Pinpoint the cell where the given text exists, returning its (X, Y) midpoint coordinate. 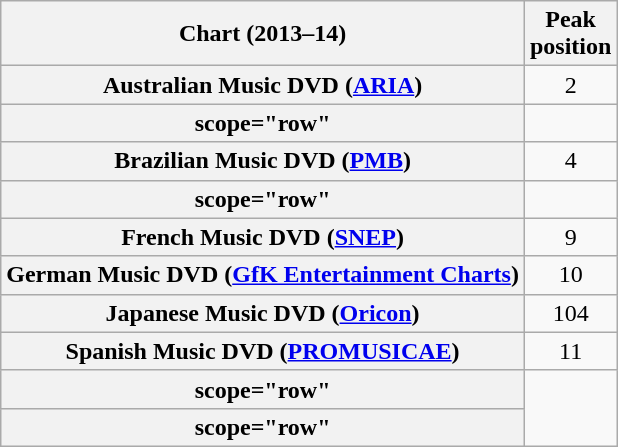
Chart (2013–14) (263, 34)
2 (570, 85)
French Music DVD (SNEP) (263, 237)
Australian Music DVD (ARIA) (263, 85)
11 (570, 351)
9 (570, 237)
104 (570, 313)
Peakposition (570, 34)
4 (570, 161)
Spanish Music DVD (PROMUSICAE) (263, 351)
Japanese Music DVD (Oricon) (263, 313)
10 (570, 275)
German Music DVD (GfK Entertainment Charts) (263, 275)
Brazilian Music DVD (PMB) (263, 161)
